Output the [X, Y] coordinate of the center of the cell containing the given text.  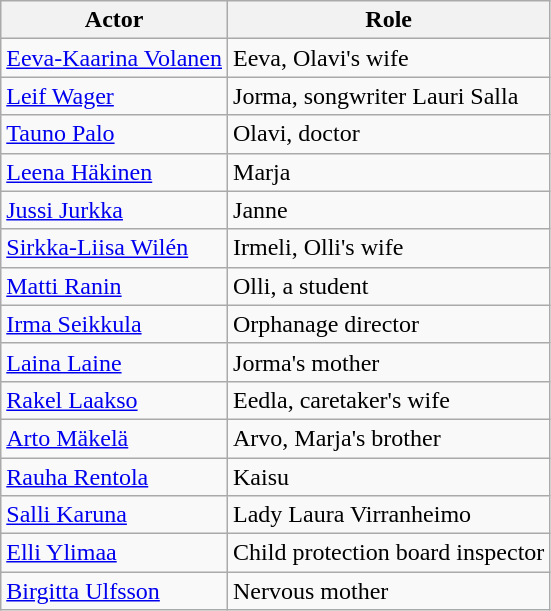
Leena Häkinen [114, 172]
Salli Karuna [114, 515]
Rauha Rentola [114, 477]
Birgitta Ulfsson [114, 591]
Leif Wager [114, 96]
Nervous mother [389, 591]
Jorma, songwriter Lauri Salla [389, 96]
Olavi, doctor [389, 134]
Marja [389, 172]
Lady Laura Virranheimo [389, 515]
Eeva-Kaarina Volanen [114, 58]
Orphanage director [389, 324]
Irma Seikkula [114, 324]
Irmeli, Olli's wife [389, 248]
Role [389, 20]
Sirkka-Liisa Wilén [114, 248]
Eeva, Olavi's wife [389, 58]
Arto Mäkelä [114, 438]
Kaisu [389, 477]
Tauno Palo [114, 134]
Rakel Laakso [114, 400]
Jorma's mother [389, 362]
Matti Ranin [114, 286]
Elli Ylimaa [114, 553]
Janne [389, 210]
Actor [114, 20]
Eedla, caretaker's wife [389, 400]
Jussi Jurkka [114, 210]
Child protection board inspector [389, 553]
Arvo, Marja's brother [389, 438]
Laina Laine [114, 362]
Olli, a student [389, 286]
